Capture the cell that displays the provided text and extract its (X, Y) central coordinate. 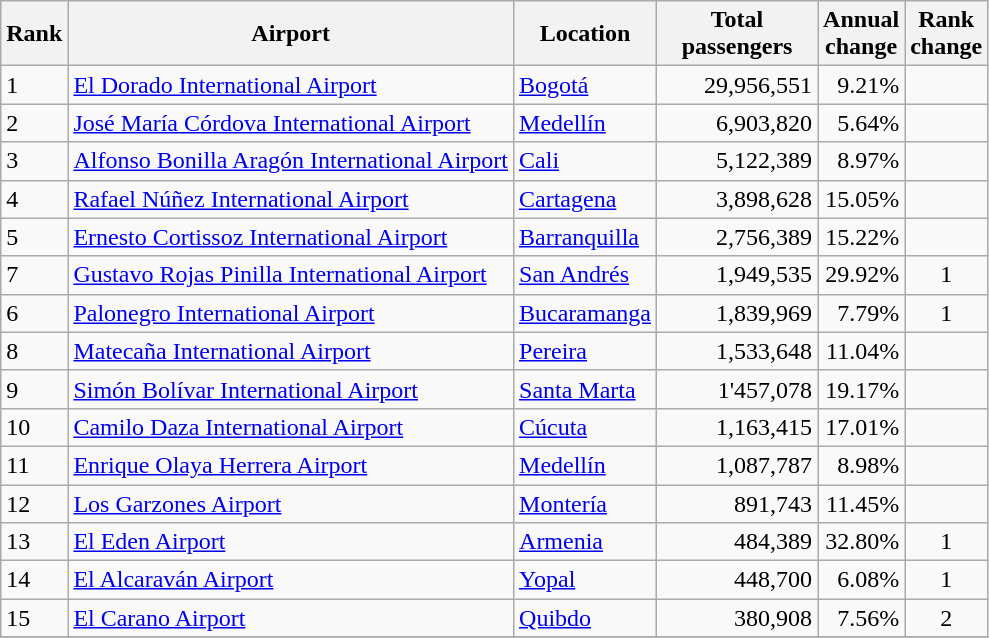
8.98% (862, 465)
15.05% (862, 199)
Gustavo Rojas Pinilla International Airport (291, 275)
448,700 (738, 580)
Montería (586, 503)
14 (34, 580)
Santa Marta (586, 389)
Alfonso Bonilla Aragón International Airport (291, 161)
1,533,648 (738, 351)
Bucaramanga (586, 313)
Bogotá (586, 85)
José María Córdova International Airport (291, 123)
Armenia (586, 542)
7.56% (862, 618)
380,908 (738, 618)
11 (34, 465)
1'457,078 (738, 389)
29,956,551 (738, 85)
Simón Bolívar International Airport (291, 389)
11.04% (862, 351)
Location (586, 34)
Yopal (586, 580)
Palonegro International Airport (291, 313)
7.79% (862, 313)
Pereira (586, 351)
Barranquilla (586, 237)
17.01% (862, 427)
Airport (291, 34)
El Carano Airport (291, 618)
Totalpassengers (738, 34)
El Alcaraván Airport (291, 580)
9 (34, 389)
3 (34, 161)
891,743 (738, 503)
1,949,535 (738, 275)
Rankchange (946, 34)
6,903,820 (738, 123)
484,389 (738, 542)
4 (34, 199)
29.92% (862, 275)
Cúcuta (586, 427)
11.45% (862, 503)
Cali (586, 161)
5,122,389 (738, 161)
El Dorado International Airport (291, 85)
Rafael Núñez International Airport (291, 199)
5.64% (862, 123)
Cartagena (586, 199)
32.80% (862, 542)
1,839,969 (738, 313)
5 (34, 237)
Matecaña International Airport (291, 351)
8.97% (862, 161)
El Eden Airport (291, 542)
Quibdo (586, 618)
Los Garzones Airport (291, 503)
Ernesto Cortissoz International Airport (291, 237)
15.22% (862, 237)
9.21% (862, 85)
1,087,787 (738, 465)
7 (34, 275)
3,898,628 (738, 199)
19.17% (862, 389)
1,163,415 (738, 427)
13 (34, 542)
Camilo Daza International Airport (291, 427)
12 (34, 503)
15 (34, 618)
Enrique Olaya Herrera Airport (291, 465)
10 (34, 427)
2,756,389 (738, 237)
8 (34, 351)
6.08% (862, 580)
6 (34, 313)
Rank (34, 34)
Annualchange (862, 34)
San Andrés (586, 275)
